Locate the cell with the specified text and output its [x, y] center coordinate. 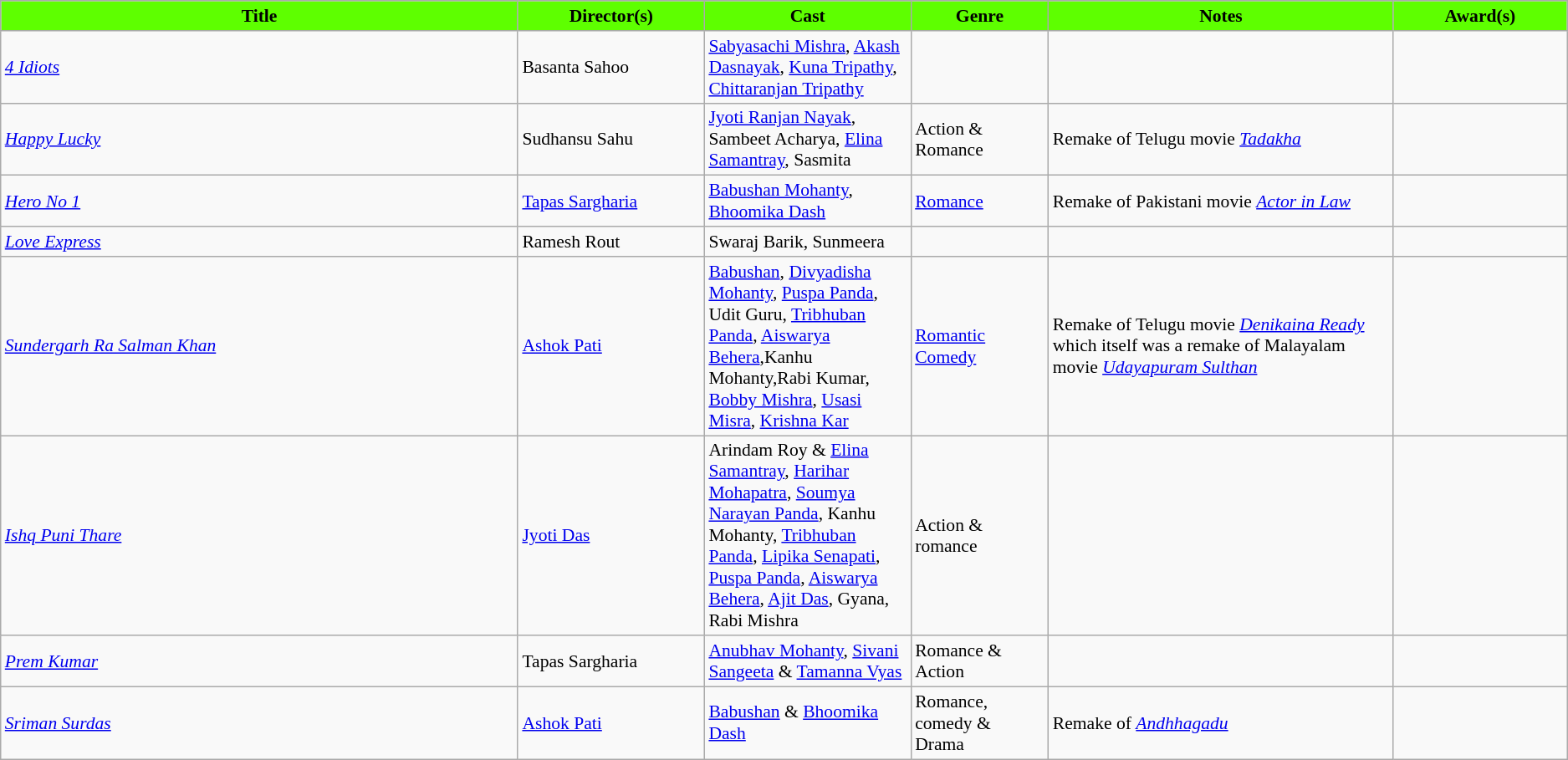
Action & Romance [980, 139]
Romantic Comedy [980, 346]
Action & romance [980, 536]
Remake of Telugu movie Denikaina Ready which itself was a remake of Malayalam movie Udayapuram Sulthan [1221, 346]
Cast [808, 16]
Ramesh Rout [610, 242]
Happy Lucky [259, 139]
Remake of Telugu movie Tadakha [1221, 139]
Title [259, 16]
4 Idiots [259, 67]
Remake of Andhhagadu [1221, 724]
Jyoti Ranjan Nayak, Sambeet Acharya, Elina Samantray, Sasmita [808, 139]
Love Express [259, 242]
Romance & Action [980, 662]
Basanta Sahoo [610, 67]
Remake of Pakistani movie Actor in Law [1221, 201]
Swaraj Barik, Sunmeera [808, 242]
Genre [980, 16]
Director(s) [610, 16]
Jyoti Das [610, 536]
Sriman Surdas [259, 724]
Award(s) [1480, 16]
Anubhav Mohanty, Sivani Sangeeta & Tamanna Vyas [808, 662]
Notes [1221, 16]
Babushan Mohanty, Bhoomika Dash [808, 201]
Sundergarh Ra Salman Khan [259, 346]
Sudhansu Sahu [610, 139]
Prem Kumar [259, 662]
Ishq Puni Thare [259, 536]
Romance, comedy & Drama [980, 724]
Babushan & Bhoomika Dash [808, 724]
Sabyasachi Mishra, Akash Dasnayak, Kuna Tripathy, Chittaranjan Tripathy [808, 67]
Romance [980, 201]
Hero No 1 [259, 201]
